From the cell containing the given text, extract its center point as [x, y] coordinate. 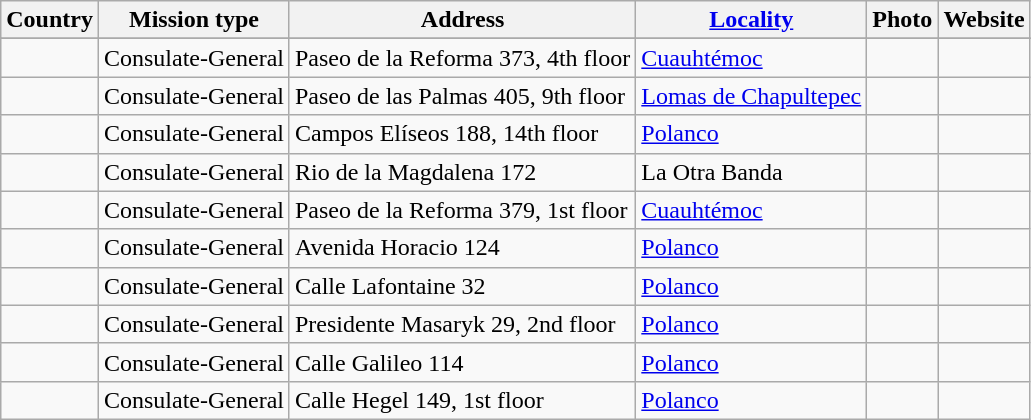
Lomas de Chapultepec [752, 96]
Mission type [194, 20]
Rio de la Magdalena 172 [462, 172]
Country [50, 20]
Avenida Horacio 124 [462, 248]
Calle Lafontaine 32 [462, 286]
La Otra Banda [752, 172]
Paseo de la Reforma 379, 1st floor [462, 210]
Paseo de las Palmas 405, 9th floor [462, 96]
Campos Elíseos 188, 14th floor [462, 134]
Paseo de la Reforma 373, 4th floor [462, 58]
Address [462, 20]
Website [984, 20]
Locality [752, 20]
Presidente Masaryk 29, 2nd floor [462, 324]
Calle Galileo 114 [462, 362]
Calle Hegel 149, 1st floor [462, 400]
Photo [902, 20]
